For the text-containing cell, return its midpoint in [X, Y] coordinate format. 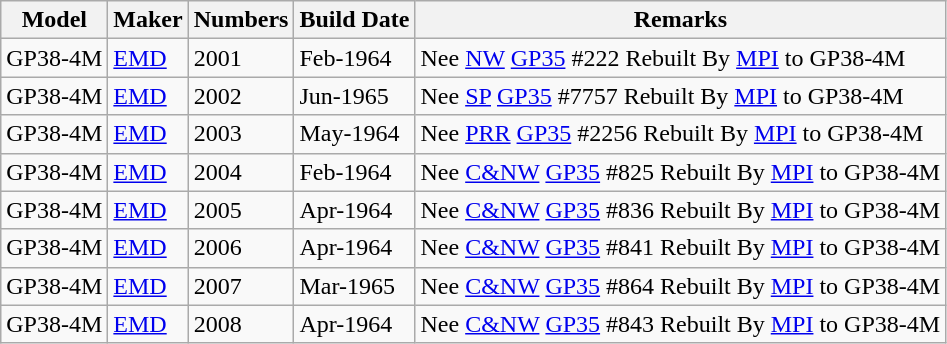
2005 [241, 210]
Nee SP GP35 #7757 Rebuilt By MPI to GP38-4M [680, 96]
2001 [241, 58]
Nee C&NW GP35 #864 Rebuilt By MPI to GP38-4M [680, 286]
2003 [241, 134]
Nee PRR GP35 #2256 Rebuilt By MPI to GP38-4M [680, 134]
2002 [241, 96]
Nee C&NW GP35 #836 Rebuilt By MPI to GP38-4M [680, 210]
Mar-1965 [354, 286]
Nee C&NW GP35 #825 Rebuilt By MPI to GP38-4M [680, 172]
Remarks [680, 20]
Maker [148, 20]
Build Date [354, 20]
2004 [241, 172]
2008 [241, 324]
Nee NW GP35 #222 Rebuilt By MPI to GP38-4M [680, 58]
Nee C&NW GP35 #843 Rebuilt By MPI to GP38-4M [680, 324]
Nee C&NW GP35 #841 Rebuilt By MPI to GP38-4M [680, 248]
Model [54, 20]
May-1964 [354, 134]
2006 [241, 248]
2007 [241, 286]
Jun-1965 [354, 96]
Numbers [241, 20]
